Provide the [X, Y] coordinate of the cell's center where the given text is located.  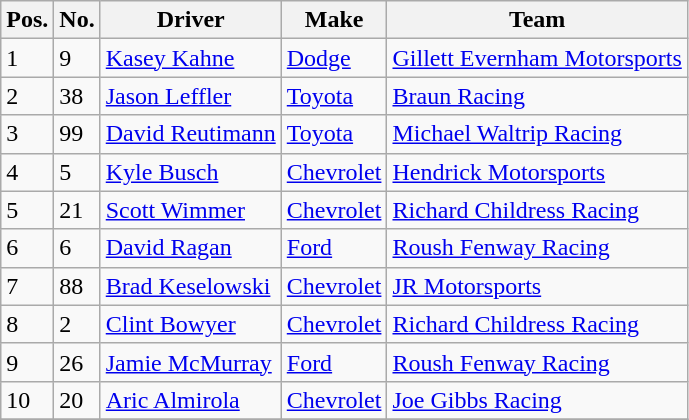
Clint Bowyer [190, 324]
3 [28, 134]
88 [77, 286]
Driver [190, 20]
Hendrick Motorsports [537, 172]
Jamie McMurray [190, 362]
JR Motorsports [537, 286]
Brad Keselowski [190, 286]
21 [77, 210]
Gillett Evernham Motorsports [537, 58]
8 [28, 324]
Jason Leffler [190, 96]
26 [77, 362]
7 [28, 286]
David Ragan [190, 248]
20 [77, 400]
10 [28, 400]
Dodge [334, 58]
No. [77, 20]
Kyle Busch [190, 172]
1 [28, 58]
Make [334, 20]
Michael Waltrip Racing [537, 134]
Team [537, 20]
38 [77, 96]
Aric Almirola [190, 400]
Braun Racing [537, 96]
Scott Wimmer [190, 210]
Kasey Kahne [190, 58]
Pos. [28, 20]
David Reutimann [190, 134]
Joe Gibbs Racing [537, 400]
99 [77, 134]
4 [28, 172]
